Output the [X, Y] coordinate of the center of the cell containing the given text.  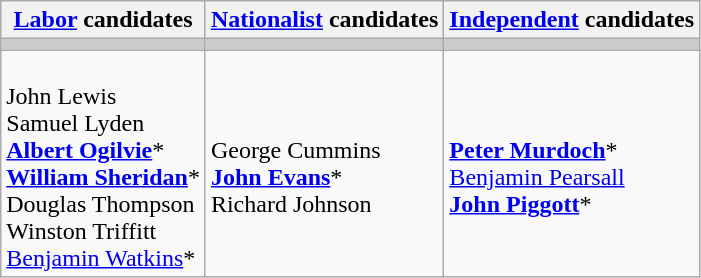
Peter Murdoch* Benjamin Pearsall John Piggott* [572, 164]
Labor candidates [104, 20]
Independent candidates [572, 20]
George Cummins John Evans* Richard Johnson [324, 164]
John Lewis Samuel Lyden Albert Ogilvie* William Sheridan* Douglas Thompson Winston Triffitt Benjamin Watkins* [104, 164]
Nationalist candidates [324, 20]
